Output the [x, y] coordinate of the center of the cell containing the given text.  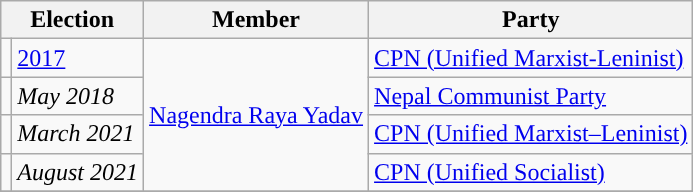
CPN (Unified Marxist–Leninist) [531, 134]
Party [531, 20]
CPN (Unified Socialist) [531, 172]
CPN (Unified Marxist-Leninist) [531, 58]
August 2021 [78, 172]
March 2021 [78, 134]
Member [256, 20]
May 2018 [78, 96]
Nepal Communist Party [531, 96]
Nagendra Raya Yadav [256, 115]
2017 [78, 58]
Election [72, 20]
